Locate the cell with the specified text and output its [X, Y] center coordinate. 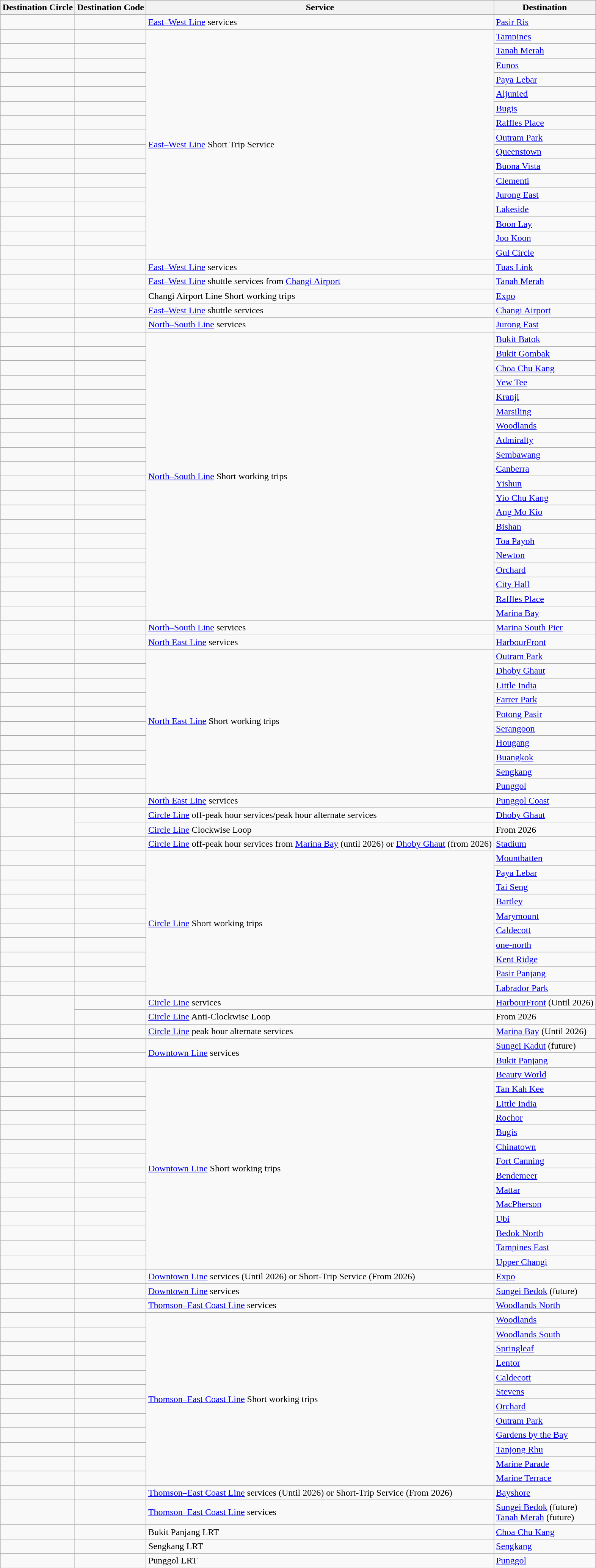
Bukit Panjang LRT [320, 1532]
Eunos [545, 65]
Changi Airport [545, 310]
East–West Line shuttle services from Changi Airport [320, 281]
Ubi [545, 1219]
Aljunied [545, 94]
Woodlands North [545, 1305]
Beauty World [545, 1074]
Mattar [545, 1190]
Fort Canning [545, 1161]
Rochor [545, 1118]
Boon Lay [545, 224]
Buona Vista [545, 166]
East–West Line shuttle services [320, 310]
North–South Line Short working trips [320, 476]
Mountbatten [545, 858]
Bedok North [545, 1233]
Tanjong Rhu [545, 1449]
Marymount [545, 916]
Downtown Line services (Until 2026) or Short-Trip Service (From 2026) [320, 1276]
Marine Terrace [545, 1478]
Potong Pasir [545, 714]
Hougang [545, 743]
Buangkok [545, 757]
Circle Line peak hour alternate services [320, 1031]
Tuas Link [545, 267]
Pasir Ris [545, 22]
Service [320, 8]
Toa Payoh [545, 541]
Sungei Kadut (future) [545, 1046]
Lakeside [545, 209]
Yishun [545, 483]
Ang Mo Kio [545, 512]
Yew Tee [545, 382]
Marina Bay [545, 613]
Destination Circle [38, 8]
Marina Bay (Until 2026) [545, 1031]
Sengkang LRT [320, 1546]
Bishan [545, 527]
Labrador Park [545, 988]
Sembawang [545, 455]
Newton [545, 555]
Marina South Pier [545, 627]
Serangoon [545, 729]
Upper Changi [545, 1262]
Circle Line Anti-Clockwise Loop [320, 1017]
East–West Line Short Trip Service [320, 145]
Punggol LRT [320, 1560]
Bukit Gombak [545, 353]
Sungei Bedok (future) [545, 1291]
Changi Airport Line Short working trips [320, 296]
Tai Seng [545, 887]
Kent Ridge [545, 959]
Admiralty [545, 440]
Tan Kah Kee [545, 1089]
Thomson–East Coast Line Short working trips [320, 1399]
Gul Circle [545, 253]
Punggol Coast [545, 800]
Pasir Panjang [545, 974]
Marsiling [545, 411]
North East Line Short working trips [320, 721]
Lentor [545, 1363]
Woodlands South [545, 1334]
Destination [545, 8]
Bukit Batok [545, 339]
Yio Chu Kang [545, 498]
Circle Line Short working trips [320, 923]
Circle Line Clockwise Loop [320, 829]
Queenstown [545, 152]
Kranji [545, 397]
Thomson–East Coast Line services (Until 2026) or Short-Trip Service (From 2026) [320, 1493]
Joo Koon [545, 238]
Bendemeer [545, 1176]
HarbourFront [545, 642]
Circle Line services [320, 1002]
MacPherson [545, 1204]
Bartley [545, 902]
Bukit Panjang [545, 1060]
Clementi [545, 181]
Sungei Bedok (future)Tanah Merah (future) [545, 1512]
Circle Line off-peak hour services from Marina Bay (until 2026) or Dhoby Ghaut (from 2026) [320, 844]
Canberra [545, 469]
Circle Line off-peak hour services/peak hour alternate services [320, 815]
Bayshore [545, 1493]
City Hall [545, 584]
Marine Parade [545, 1464]
HarbourFront (Until 2026) [545, 1002]
one-north [545, 945]
Gardens by the Bay [545, 1435]
Farrer Park [545, 700]
Tampines East [545, 1248]
Chinatown [545, 1147]
Stevens [545, 1392]
Downtown Line Short working trips [320, 1168]
Stadium [545, 844]
Tampines [545, 36]
Springleaf [545, 1349]
Destination Code [111, 8]
